Capture the cell that displays the provided text and extract its [x, y] central coordinate. 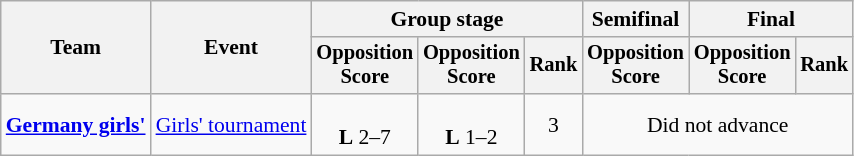
Group stage [446, 19]
Event [232, 48]
Team [76, 48]
Did not advance [718, 124]
3 [554, 124]
L 1–2 [472, 124]
L 2–7 [364, 124]
Germany girls' [76, 124]
Girls' tournament [232, 124]
Final [771, 19]
Semifinal [636, 19]
